Determine the [x, y] coordinate at the center of the cell enclosing the given text.  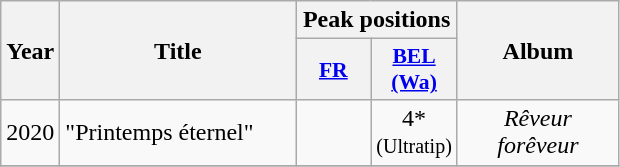
Peak positions [376, 20]
Rêveur forêveur [538, 132]
Album [538, 50]
Year [30, 50]
Title [178, 50]
BEL (Wa) [414, 70]
FR [334, 70]
2020 [30, 132]
4*(Ultratip) [414, 132]
"Printemps éternel" [178, 132]
